For the text-containing cell, return its midpoint in [x, y] coordinate format. 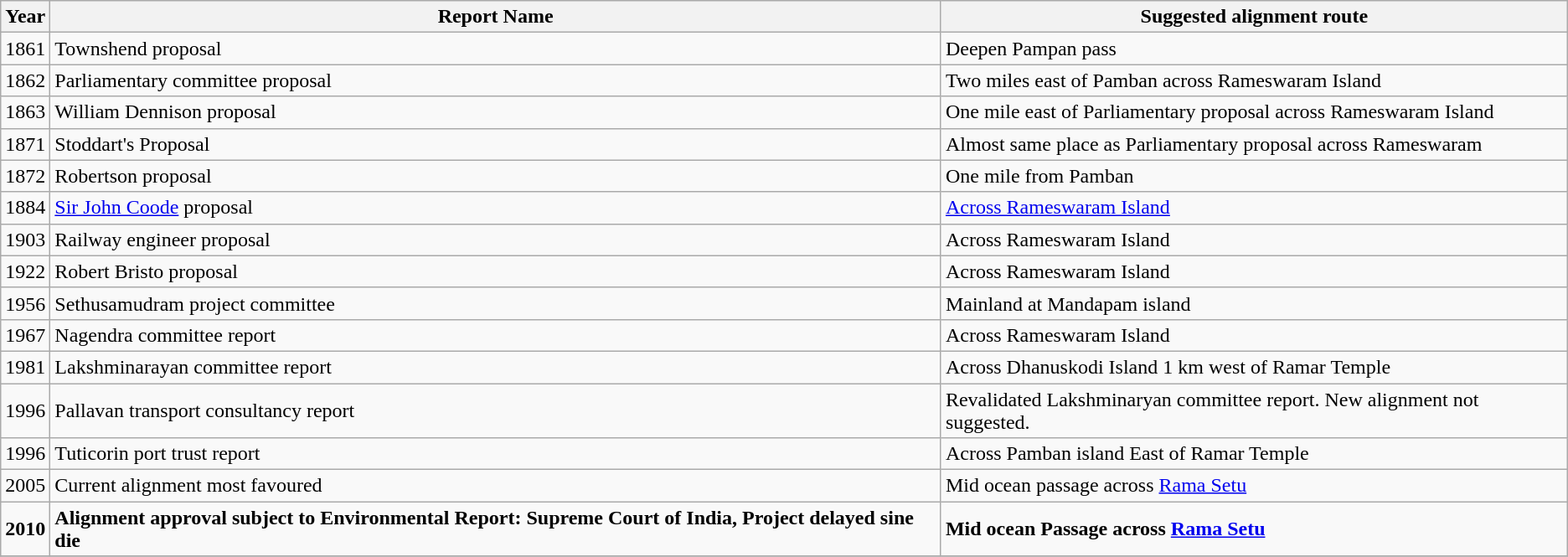
Alignment approval subject to Environmental Report: Supreme Court of India, Project delayed sine die [496, 529]
Revalidated Lakshminaryan committee report. New alignment not suggested. [1254, 410]
Nagendra committee report [496, 335]
Townshend proposal [496, 49]
Mid ocean passage across Rama Setu [1254, 486]
1956 [25, 303]
1861 [25, 49]
William Dennison proposal [496, 112]
1871 [25, 144]
Mid ocean Passage across Rama Setu [1254, 529]
Across Dhanuskodi Island 1 km west of Ramar Temple [1254, 367]
Robertson proposal [496, 176]
One mile from Pamban [1254, 176]
Railway engineer proposal [496, 240]
Stoddart's Proposal [496, 144]
Tuticorin port trust report [496, 454]
1863 [25, 112]
1903 [25, 240]
Two miles east of Pamban across Rameswaram Island [1254, 80]
1967 [25, 335]
Pallavan transport consultancy report [496, 410]
Lakshminarayan committee report [496, 367]
Parliamentary committee proposal [496, 80]
1922 [25, 271]
One mile east of Parliamentary proposal across Rameswaram Island [1254, 112]
Robert Bristo proposal [496, 271]
Almost same place as Parliamentary proposal across Rameswaram [1254, 144]
Sethusamudram project committee [496, 303]
2005 [25, 486]
Across Pamban island East of Ramar Temple [1254, 454]
1872 [25, 176]
Year [25, 17]
Report Name [496, 17]
Mainland at Mandapam island [1254, 303]
1862 [25, 80]
Current alignment most favoured [496, 486]
Sir John Coode proposal [496, 208]
2010 [25, 529]
1884 [25, 208]
Suggested alignment route [1254, 17]
Deepen Pampan pass [1254, 49]
1981 [25, 367]
